Capture the cell that displays the provided text and extract its [x, y] central coordinate. 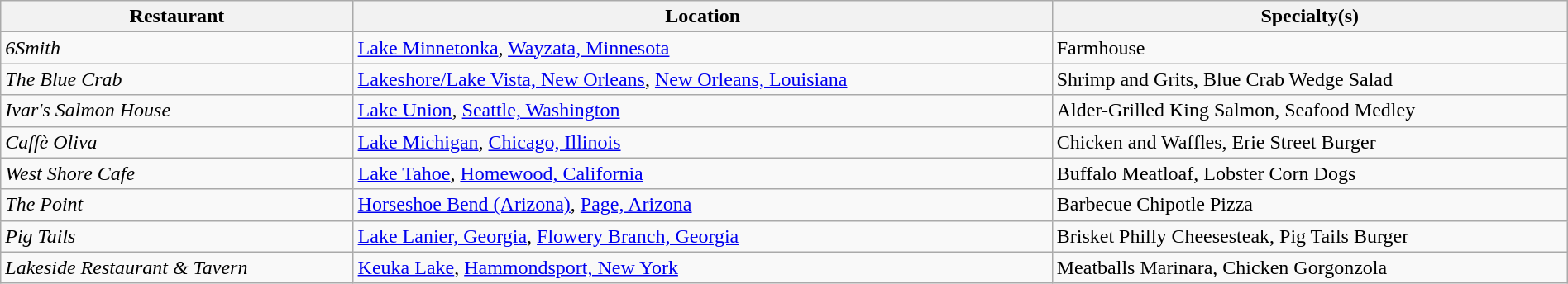
Barbecue Chipotle Pizza [1310, 205]
Lake Union, Seattle, Washington [703, 111]
Horseshoe Bend (Arizona), Page, Arizona [703, 205]
Restaurant [177, 17]
Ivar's Salmon House [177, 111]
Farmhouse [1310, 48]
Chicken and Waffles, Erie Street Burger [1310, 142]
West Shore Cafe [177, 173]
Brisket Philly Cheesesteak, Pig Tails Burger [1310, 236]
Lake Tahoe, Homewood, California [703, 173]
Pig Tails [177, 236]
The Point [177, 205]
Buffalo Meatloaf, Lobster Corn Dogs [1310, 173]
Lake Minnetonka, Wayzata, Minnesota [703, 48]
Location [703, 17]
Lakeshore/Lake Vista, New Orleans, New Orleans, Louisiana [703, 79]
Shrimp and Grits, Blue Crab Wedge Salad [1310, 79]
6Smith [177, 48]
Lake Lanier, Georgia, Flowery Branch, Georgia [703, 236]
Caffè Oliva [177, 142]
Alder-Grilled King Salmon, Seafood Medley [1310, 111]
Keuka Lake, Hammondsport, New York [703, 267]
The Blue Crab [177, 79]
Lake Michigan, Chicago, Illinois [703, 142]
Lakeside Restaurant & Tavern [177, 267]
Meatballs Marinara, Chicken Gorgonzola [1310, 267]
Specialty(s) [1310, 17]
